From the cell containing the given text, extract its center point as (x, y) coordinate. 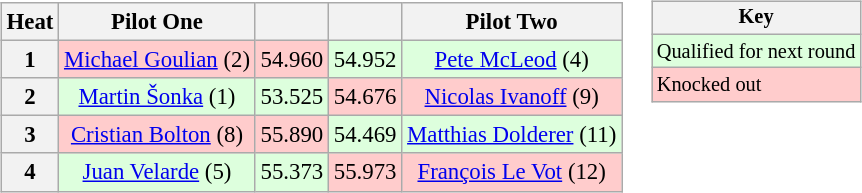
54.952 (366, 60)
Juan Velarde (5) (158, 172)
Martin Šonka (1) (158, 97)
55.973 (366, 172)
1 (30, 60)
3 (30, 135)
4 (30, 172)
Qualified for next round (756, 51)
Pete McLeod (4) (512, 60)
François Le Vot (12) (512, 172)
Knocked out (756, 85)
Michael Goulian (2) (158, 60)
Nicolas Ivanoff (9) (512, 97)
2 (30, 97)
54.469 (366, 135)
Key (756, 18)
Pilot One (158, 22)
54.960 (292, 60)
55.890 (292, 135)
55.373 (292, 172)
53.525 (292, 97)
Heat (30, 22)
Matthias Dolderer (11) (512, 135)
54.676 (366, 97)
Pilot Two (512, 22)
Cristian Bolton (8) (158, 135)
